Identify which cell holds the provided text, then report its [X, Y] central coordinate. 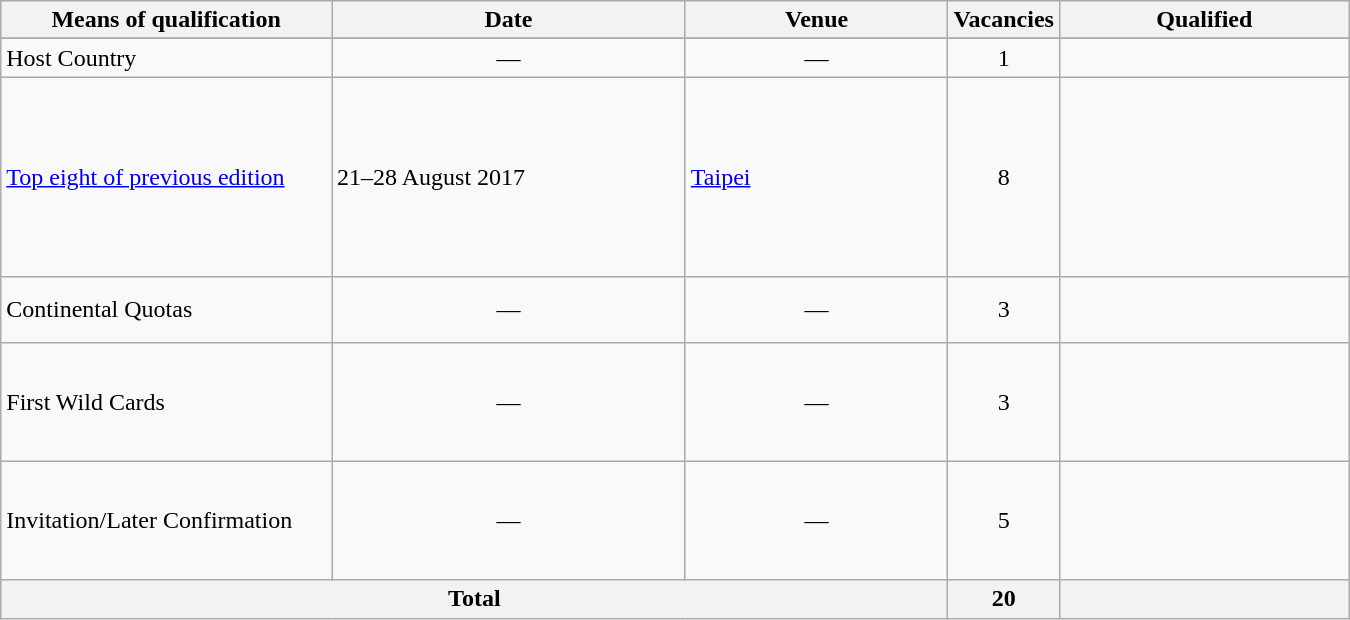
Date [509, 20]
Continental Quotas [166, 310]
21–28 August 2017 [509, 177]
Invitation/Later Confirmation [166, 520]
5 [1004, 520]
First Wild Cards [166, 402]
Means of qualification [166, 20]
Vacancies [1004, 20]
Qualified [1204, 20]
8 [1004, 177]
20 [1004, 599]
Host Country [166, 58]
Taipei [816, 177]
1 [1004, 58]
Total [474, 599]
Venue [816, 20]
Top eight of previous edition [166, 177]
